Determine the [X, Y] coordinate at the center of the cell enclosing the given text.  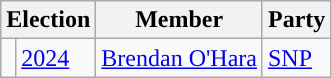
Brendan O'Hara [180, 58]
2024 [56, 58]
Party [296, 20]
Member [180, 20]
SNP [296, 58]
Election [48, 20]
